Provide the (X, Y) coordinate of the cell's center where the given text is located.  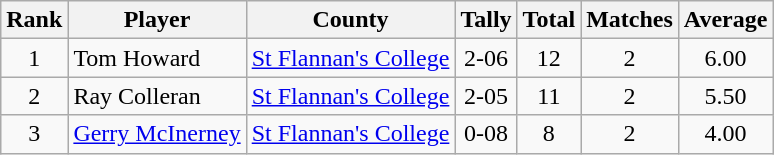
6.00 (726, 58)
5.50 (726, 96)
3 (34, 134)
Ray Colleran (157, 96)
2-05 (486, 96)
4.00 (726, 134)
Rank (34, 20)
0-08 (486, 134)
1 (34, 58)
8 (549, 134)
County (350, 20)
Tom Howard (157, 58)
2-06 (486, 58)
Gerry McInerney (157, 134)
Tally (486, 20)
12 (549, 58)
11 (549, 96)
Player (157, 20)
Total (549, 20)
Average (726, 20)
Matches (630, 20)
